For the text-containing cell, return its midpoint in (x, y) coordinate format. 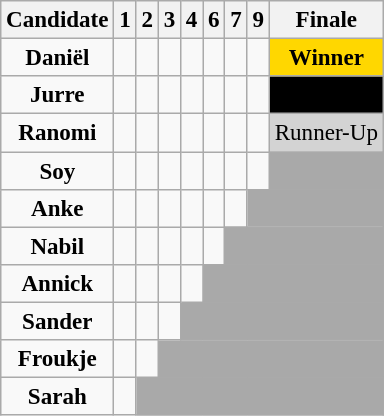
Daniël (58, 58)
Froukje (58, 359)
Soy (58, 171)
3 (169, 20)
Candidate (58, 20)
9 (258, 20)
6 (214, 20)
Runner-Up (326, 133)
Jurre (58, 95)
7 (236, 20)
Annick (58, 284)
Sarah (58, 397)
2 (147, 20)
4 (192, 20)
Ranomi (58, 133)
Finale (326, 20)
Sander (58, 322)
Anke (58, 209)
Nabil (58, 246)
Winner (326, 58)
1 (125, 20)
